Identify which cell holds the provided text, then report its [x, y] central coordinate. 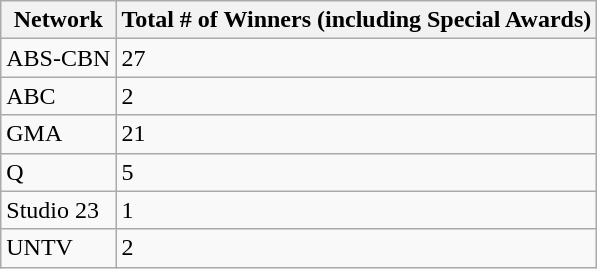
Studio 23 [58, 210]
Total # of Winners (including Special Awards) [356, 20]
1 [356, 210]
Q [58, 172]
GMA [58, 134]
5 [356, 172]
ABS-CBN [58, 58]
ABC [58, 96]
27 [356, 58]
Network [58, 20]
21 [356, 134]
UNTV [58, 248]
